Scan for the cell matching the given text and deliver its [X, Y] coordinate at center. 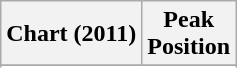
PeakPosition [189, 34]
Chart (2011) [72, 34]
